Provide the [X, Y] coordinate of the cell's center where the given text is located.  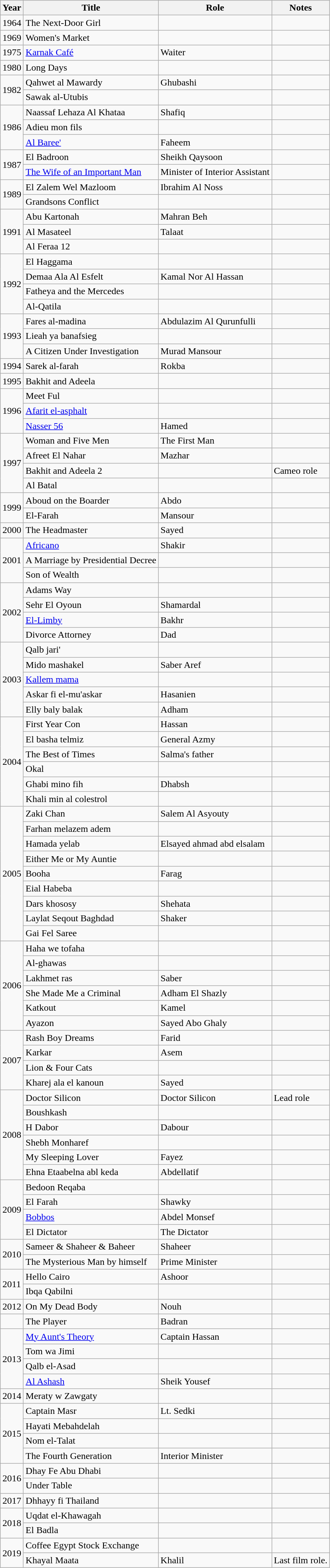
Afreet El Nahar [91, 456]
Elsayed ahmad abd elsalam [215, 844]
Shehata [215, 903]
Interior Minister [215, 1456]
Al Feraa 12 [91, 247]
2018 [12, 1523]
Al Batal [91, 486]
2014 [12, 1396]
Kallem mama [91, 680]
The Mysterious Man by himself [91, 1262]
Al-ghawas [91, 963]
Kamel [215, 1008]
1989 [12, 195]
1980 [12, 67]
Booha [91, 873]
Women's Market [91, 38]
Uqdat el-Khawagah [91, 1515]
Laylat Seqout Baghdad [91, 919]
Karkar [91, 1053]
Hassan [215, 724]
1975 [12, 53]
Salma's father [215, 754]
2008 [12, 1135]
Khali min al colestrol [91, 799]
Afarit el-asphalt [91, 411]
Role [215, 8]
2019 [12, 1553]
First Year Con [91, 724]
Last film role. [301, 1560]
A Citizen Under Investigation [91, 351]
Bedoon Reqaba [91, 1187]
Ehna Etaabelna abl keda [91, 1172]
Lt. Sedki [215, 1411]
Farag [215, 873]
Captain Masr [91, 1411]
Sameer & Shaheer & Baheer [91, 1247]
Demaa Ala Al Esfelt [91, 276]
Haha we tofaha [91, 948]
2005 [12, 874]
Gai Fel Saree [91, 933]
My Aunt's Theory [91, 1336]
Elly baly balak [91, 709]
2013 [12, 1359]
Africano [91, 545]
On My Dead Body [91, 1306]
Faheem [215, 142]
The Next-Door Girl [91, 23]
Son of Wealth [91, 575]
Murad Mansour [215, 351]
Dad [215, 635]
Sheikh Qaysoon [215, 157]
1992 [12, 284]
Hayati Mebahdelah [91, 1426]
Long Days [91, 67]
H Dabor [91, 1127]
Kamal Nor Al Hassan [215, 276]
Ashoor [215, 1277]
Waiter [215, 53]
Ayazon [91, 1023]
El Haggama [91, 262]
Mahran Beh [215, 217]
Dhhayy fi Thailand [91, 1501]
2017 [12, 1501]
Askar fi el-mu'askar [91, 695]
Minister of Interior Assistant [215, 172]
Mansour [215, 515]
Farid [215, 1038]
Fares al-madina [91, 321]
The Best of Times [91, 754]
Badran [215, 1321]
Shaker [215, 919]
1991 [12, 232]
Mido mashakel [91, 665]
Hamed [215, 426]
Abu Kartonah [91, 217]
Abdulazim Al Qurunfulli [215, 321]
Lakhmet ras [91, 978]
2011 [12, 1284]
Bobbos [91, 1217]
Grandsons Conflict [91, 202]
Nom el-Talat [91, 1441]
Cameo role [301, 471]
El-Farah [91, 515]
2010 [12, 1254]
Abdellatif [215, 1172]
Al-Qatila [91, 306]
Qalb el-Asad [91, 1366]
Qahwet al Mawardy [91, 82]
The Player [91, 1321]
Captain Hassan [215, 1336]
El Badroon [91, 157]
1982 [12, 90]
The First Man [215, 441]
Al Masateel [91, 232]
Tom wa Jimi [91, 1351]
1993 [12, 336]
The Fourth Generation [91, 1456]
Ibqa Qabilni [91, 1292]
Shebh Monharef [91, 1142]
Abdel Monsef [215, 1217]
El Dictator [91, 1232]
Karnak Café [91, 53]
Lion & Four Cats [91, 1068]
The Wife of an Important Man [91, 172]
Bakhit and Adeela [91, 381]
Prime Minister [215, 1262]
El-Limby [91, 620]
Hello Cairo [91, 1277]
Saber Aref [215, 665]
Shaheer [215, 1247]
Coffee Egypt Stock Exchange [91, 1545]
Sheik Yousef [215, 1381]
2000 [12, 530]
Bakhr [215, 620]
Boushkash [91, 1112]
Shawky [215, 1202]
Adams Way [91, 590]
Ghabi mino fih [91, 784]
Shakir [215, 545]
She Made Me a Criminal [91, 993]
1995 [12, 381]
El basha telmiz [91, 739]
Eial Habeba [91, 888]
Either Me or My Auntie [91, 859]
Ghubashi [215, 82]
My Sleeping Lover [91, 1157]
El Zalem Wel Mazloom [91, 187]
Lead role [301, 1097]
Woman and Five Men [91, 441]
2016 [12, 1478]
Al Baree' [91, 142]
Talaat [215, 232]
General Azmy [215, 739]
2003 [12, 679]
Aboud on the Boarder [91, 500]
1996 [12, 411]
Adham [215, 709]
A Marriage by Presidential Decree [91, 560]
The Headmaster [91, 530]
Abdo [215, 500]
Asem [215, 1053]
Dabour [215, 1127]
Shafiq [215, 112]
El Farah [91, 1202]
Okal [91, 769]
2001 [12, 560]
Meet Ful [91, 396]
Nouh [215, 1306]
Khayal Maata [91, 1560]
Katkout [91, 1008]
Sehr El Oyoun [91, 605]
Shamardal [215, 605]
Bakhit and Adeela 2 [91, 471]
Adham El Shazly [215, 993]
Mazhar [215, 456]
Qalb jari' [91, 649]
Under Table [91, 1486]
Notes [301, 8]
Divorce Attorney [91, 635]
1964 [12, 23]
1994 [12, 366]
The Dictator [215, 1232]
El Badla [91, 1530]
Ibrahim Al Noss [215, 187]
1986 [12, 127]
2012 [12, 1306]
1987 [12, 164]
Title [91, 8]
Nasser 56 [91, 426]
Naassaf Lehaza Al Khataa [91, 112]
2009 [12, 1210]
1999 [12, 508]
2007 [12, 1060]
Al Ashash [91, 1381]
Saber [215, 978]
Sayed Abo Ghaly [215, 1023]
Lieah ya banafsieg [91, 336]
Rokba [215, 366]
2015 [12, 1433]
Meraty w Zawgaty [91, 1396]
Dars khososy [91, 903]
Year [12, 8]
Sawak al-Utubis [91, 97]
Rash Boy Dreams [91, 1038]
Khalil [215, 1560]
Zaki Chan [91, 814]
Fayez [215, 1157]
Hasanien [215, 695]
Fatheya and the Mercedes [91, 291]
Hamada yelab [91, 844]
Kharej ala el kanoun [91, 1082]
2002 [12, 612]
2006 [12, 986]
1997 [12, 463]
Farhan melazem adem [91, 829]
Salem Al Asyouty [215, 814]
1969 [12, 38]
Dhay Fe Abu Dhabi [91, 1471]
Sarek al-farah [91, 366]
2004 [12, 762]
Adieu mon fils [91, 127]
Dhabsh [215, 784]
